Identify which cell holds the provided text, then report its [x, y] central coordinate. 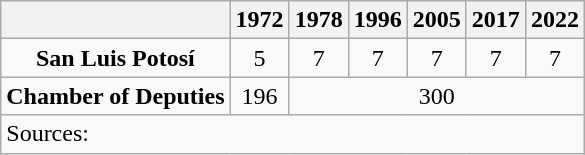
Sources: [293, 134]
300 [436, 96]
2022 [554, 20]
San Luis Potosí [116, 58]
5 [260, 58]
2005 [436, 20]
196 [260, 96]
1996 [378, 20]
2017 [496, 20]
Chamber of Deputies [116, 96]
1978 [318, 20]
1972 [260, 20]
